Identify which cell holds the provided text, then report its (X, Y) central coordinate. 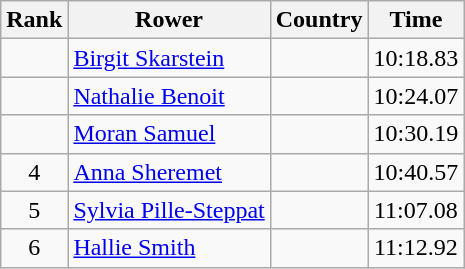
Birgit Skarstein (169, 58)
10:18.83 (416, 58)
Rank (34, 20)
Time (416, 20)
11:12.92 (416, 248)
Sylvia Pille-Steppat (169, 210)
10:40.57 (416, 172)
11:07.08 (416, 210)
10:30.19 (416, 134)
Anna Sheremet (169, 172)
Moran Samuel (169, 134)
Country (319, 20)
5 (34, 210)
Nathalie Benoit (169, 96)
Rower (169, 20)
Hallie Smith (169, 248)
10:24.07 (416, 96)
6 (34, 248)
4 (34, 172)
